Extract the (x, y) coordinate from the center of the cell holding the provided text.  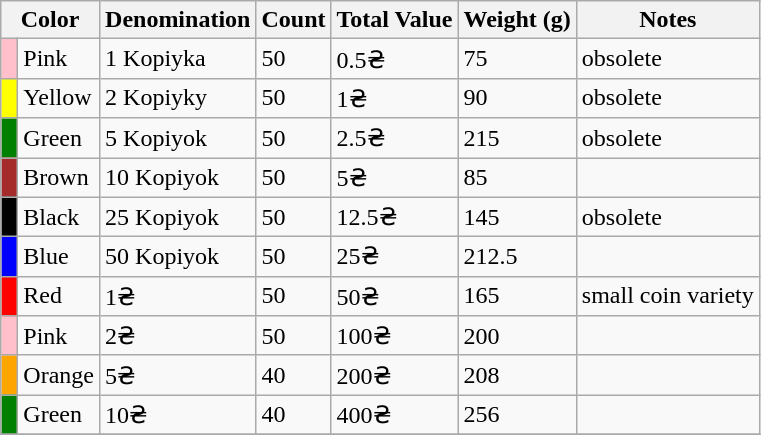
5 Kopiyok (178, 138)
Red (59, 296)
Brown (59, 178)
Total Value (394, 20)
Black (59, 217)
145 (517, 217)
25 Kopiyok (178, 217)
212.5 (517, 257)
Yellow (59, 98)
Weight (g) (517, 20)
200 (517, 336)
200₴ (394, 375)
165 (517, 296)
Notes (668, 20)
Orange (59, 375)
10₴ (178, 415)
215 (517, 138)
256 (517, 415)
85 (517, 178)
0.5₴ (394, 59)
2 Kopiyky (178, 98)
Blue (59, 257)
Count (294, 20)
12.5₴ (394, 217)
50₴ (394, 296)
100₴ (394, 336)
400₴ (394, 415)
75 (517, 59)
Denomination (178, 20)
Color (50, 20)
small coin variety (668, 296)
2₴ (178, 336)
1 Kopiyka (178, 59)
10 Kopiyok (178, 178)
208 (517, 375)
2.5₴ (394, 138)
50 Kopiyok (178, 257)
25₴ (394, 257)
90 (517, 98)
